Determine the [X, Y] coordinate at the center of the cell enclosing the given text.  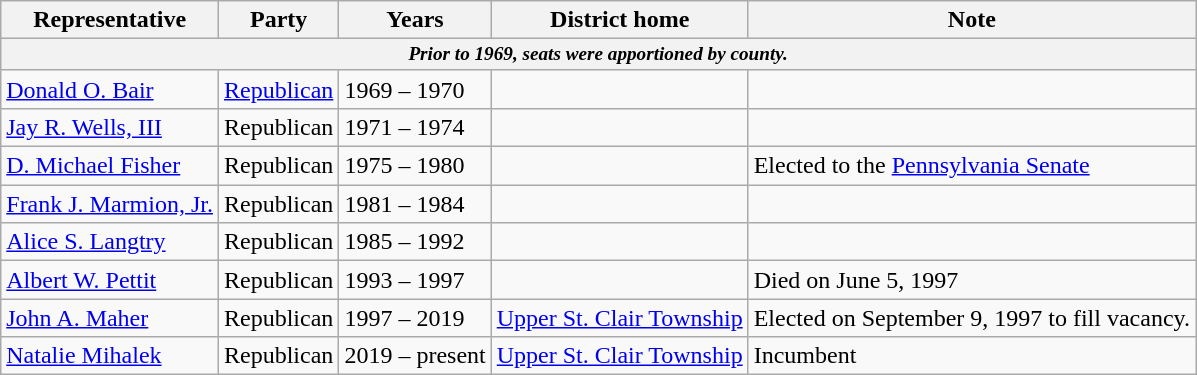
Natalie Mihalek [110, 356]
Frank J. Marmion, Jr. [110, 204]
Donald O. Bair [110, 89]
1971 – 1974 [415, 128]
1981 – 1984 [415, 204]
2019 – present [415, 356]
Incumbent [972, 356]
Party [278, 20]
1997 – 2019 [415, 318]
D. Michael Fisher [110, 166]
Elected on September 9, 1997 to fill vacancy. [972, 318]
District home [620, 20]
Years [415, 20]
Prior to 1969, seats were apportioned by county. [598, 55]
Jay R. Wells, III [110, 128]
Died on June 5, 1997 [972, 280]
Alice S. Langtry [110, 242]
Representative [110, 20]
1975 – 1980 [415, 166]
1993 – 1997 [415, 280]
Note [972, 20]
Albert W. Pettit [110, 280]
1969 – 1970 [415, 89]
1985 – 1992 [415, 242]
John A. Maher [110, 318]
Elected to the Pennsylvania Senate [972, 166]
